Find where the given text appears and provide that cell's center as [X, Y] coordinate. 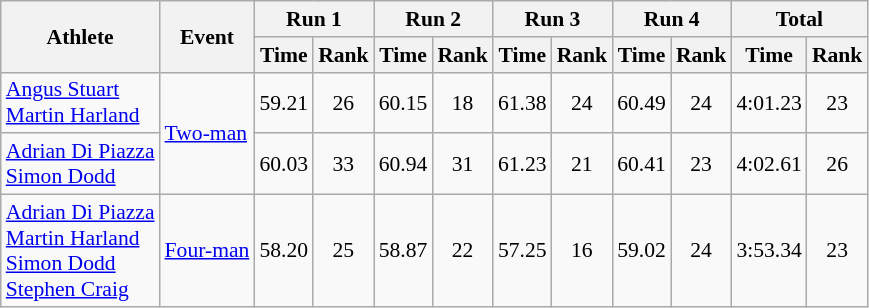
18 [462, 102]
Two-man [208, 133]
3:53.34 [768, 251]
Adrian Di PiazzaSimon Dodd [80, 164]
Total [799, 19]
22 [462, 251]
31 [462, 164]
21 [582, 164]
4:01.23 [768, 102]
61.38 [522, 102]
25 [344, 251]
60.41 [642, 164]
Athlete [80, 36]
Angus StuartMartin Harland [80, 102]
59.21 [284, 102]
60.94 [404, 164]
Run 2 [434, 19]
60.15 [404, 102]
33 [344, 164]
Adrian Di Piazza Martin Harland Simon Dodd Stephen Craig [80, 251]
16 [582, 251]
Event [208, 36]
61.23 [522, 164]
Four-man [208, 251]
58.87 [404, 251]
4:02.61 [768, 164]
59.02 [642, 251]
Run 1 [314, 19]
60.49 [642, 102]
57.25 [522, 251]
Run 3 [552, 19]
60.03 [284, 164]
58.20 [284, 251]
Run 4 [672, 19]
